Provide the (X, Y) coordinate of the cell's center where the given text is located.  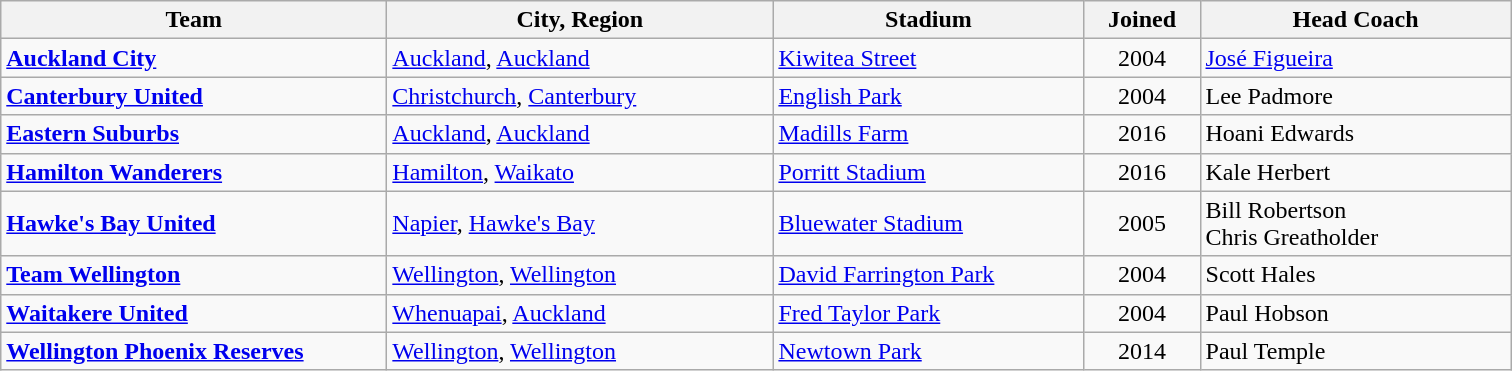
2005 (1142, 224)
City, Region (580, 20)
Bill Robertson Chris Greatholder (1356, 224)
Team (194, 20)
Paul Hobson (1356, 313)
Madills Farm (928, 134)
Hamilton, Waikato (580, 172)
Kiwitea Street (928, 58)
Christchurch, Canterbury (580, 96)
Hoani Edwards (1356, 134)
Stadium (928, 20)
Hawke's Bay United (194, 224)
Canterbury United (194, 96)
Head Coach (1356, 20)
Porritt Stadium (928, 172)
Wellington Phoenix Reserves (194, 351)
Newtown Park (928, 351)
Whenuapai, Auckland (580, 313)
Napier, Hawke's Bay (580, 224)
Joined (1142, 20)
Eastern Suburbs (194, 134)
Kale Herbert (1356, 172)
Waitakere United (194, 313)
Hamilton Wanderers (194, 172)
David Farrington Park (928, 275)
2014 (1142, 351)
English Park (928, 96)
Team Wellington (194, 275)
Bluewater Stadium (928, 224)
Scott Hales (1356, 275)
Fred Taylor Park (928, 313)
Lee Padmore (1356, 96)
Paul Temple (1356, 351)
José Figueira (1356, 58)
Auckland City (194, 58)
